Search for the cell housing the specified text and yield its (x, y) center coordinate. 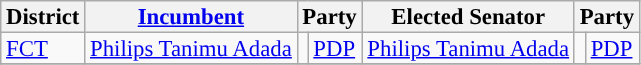
FCT (43, 49)
Incumbent (191, 17)
District (43, 17)
Elected Senator (468, 17)
